For the text-containing cell, return its midpoint in (X, Y) coordinate format. 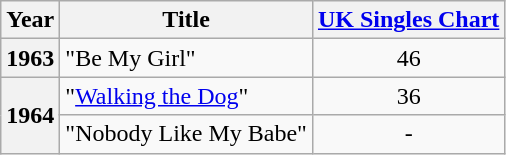
UK Singles Chart (408, 20)
46 (408, 58)
1963 (30, 58)
"Walking the Dog" (186, 96)
Year (30, 20)
"Nobody Like My Babe" (186, 134)
Title (186, 20)
36 (408, 96)
1964 (30, 115)
- (408, 134)
"Be My Girl" (186, 58)
